Return the [X, Y] coordinate for the center point of the cell that contains the specified text.  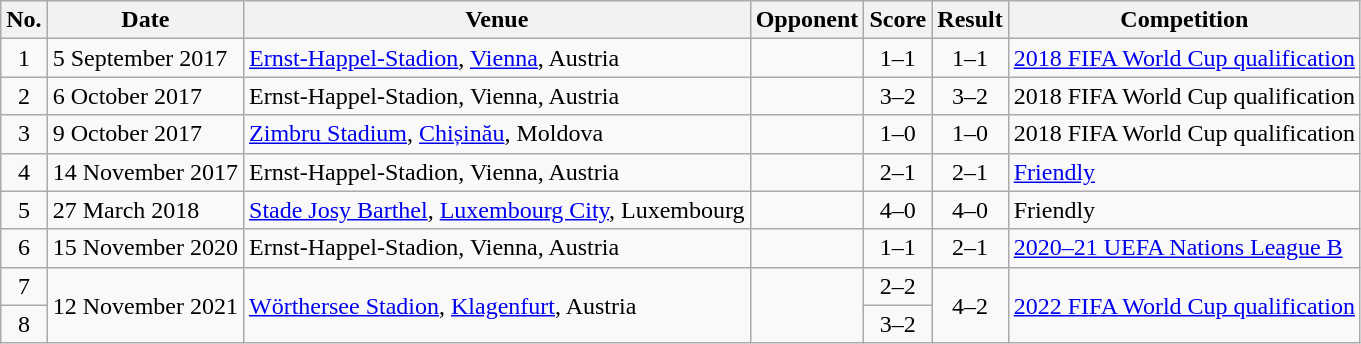
Score [898, 20]
Wörthersee Stadion, Klagenfurt, Austria [498, 305]
2022 FIFA World Cup qualification [1184, 305]
4–2 [970, 305]
2–2 [898, 286]
7 [24, 286]
Result [970, 20]
5 September 2017 [145, 58]
12 November 2021 [145, 305]
6 [24, 248]
Competition [1184, 20]
2020–21 UEFA Nations League B [1184, 248]
1 [24, 58]
Date [145, 20]
8 [24, 324]
Zimbru Stadium, Chișinău, Moldova [498, 134]
3 [24, 134]
9 October 2017 [145, 134]
4 [24, 172]
15 November 2020 [145, 248]
Venue [498, 20]
5 [24, 210]
Stade Josy Barthel, Luxembourg City, Luxembourg [498, 210]
Opponent [807, 20]
2 [24, 96]
14 November 2017 [145, 172]
27 March 2018 [145, 210]
No. [24, 20]
6 October 2017 [145, 96]
